From the cell containing the given text, extract its center point as (x, y) coordinate. 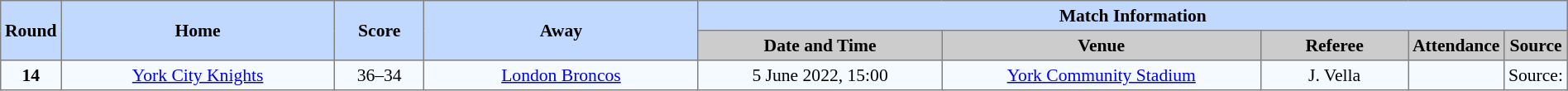
Attendance (1456, 45)
J. Vella (1334, 75)
York Community Stadium (1102, 75)
Round (31, 31)
Match Information (1133, 16)
Source (1537, 45)
5 June 2022, 15:00 (820, 75)
London Broncos (561, 75)
14 (31, 75)
Score (380, 31)
Venue (1102, 45)
Source: (1537, 75)
Away (561, 31)
York City Knights (198, 75)
36–34 (380, 75)
Home (198, 31)
Date and Time (820, 45)
Referee (1334, 45)
